Pinpoint the cell where the given text exists, returning its (x, y) midpoint coordinate. 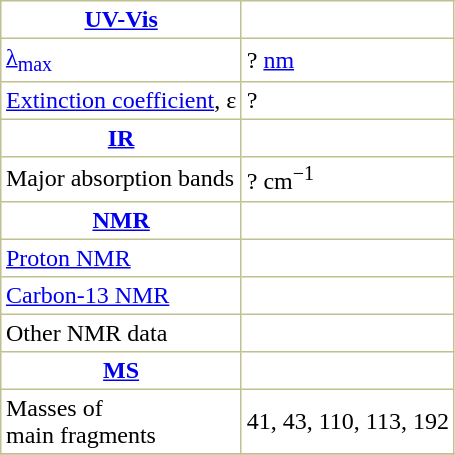
Other NMR data (122, 333)
Proton NMR (122, 258)
IR (122, 139)
Extinction coefficient, ε (122, 101)
? cm−1 (348, 179)
? nm (348, 60)
MS (122, 370)
UV-Vis (122, 20)
NMR (122, 220)
Masses of main fragments (122, 421)
Carbon-13 NMR (122, 295)
? (348, 101)
Major absorption bands (122, 179)
λmax (122, 60)
41, 43, 110, 113, 192 (348, 421)
